Detect which cell encompasses the target text, then output its [x, y] center coordinate. 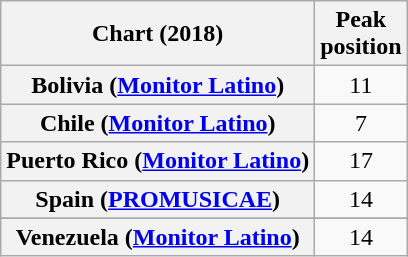
Venezuela (Monitor Latino) [158, 237]
Chart (2018) [158, 34]
7 [361, 123]
Peak position [361, 34]
Bolivia (Monitor Latino) [158, 85]
11 [361, 85]
Spain (PROMUSICAE) [158, 199]
17 [361, 161]
Chile (Monitor Latino) [158, 123]
Puerto Rico (Monitor Latino) [158, 161]
